Find where the given text appears and provide that cell's center as (X, Y) coordinate. 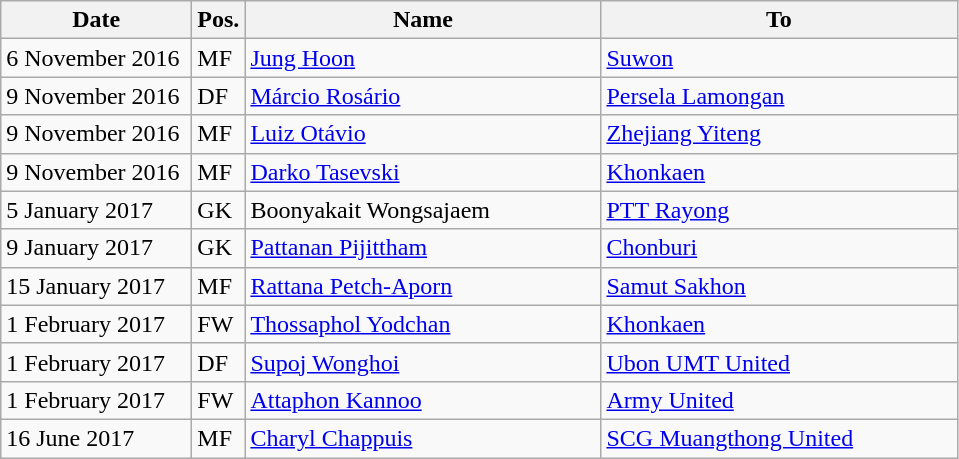
Pattanan Pijittham (423, 248)
Pos. (218, 20)
Supoj Wonghoi (423, 362)
Márcio Rosário (423, 96)
15 January 2017 (96, 286)
Ubon UMT United (779, 362)
9 January 2017 (96, 248)
Name (423, 20)
Jung Hoon (423, 58)
Charyl Chappuis (423, 438)
Rattana Petch-Aporn (423, 286)
To (779, 20)
Zhejiang Yiteng (779, 134)
SCG Muangthong United (779, 438)
Date (96, 20)
PTT Rayong (779, 210)
Chonburi (779, 248)
16 June 2017 (96, 438)
5 January 2017 (96, 210)
Boonyakait Wongsajaem (423, 210)
6 November 2016 (96, 58)
Luiz Otávio (423, 134)
Suwon (779, 58)
Attaphon Kannoo (423, 400)
Army United (779, 400)
Thossaphol Yodchan (423, 324)
Persela Lamongan (779, 96)
Samut Sakhon (779, 286)
Darko Tasevski (423, 172)
